Locate the cell with the specified text and output its [X, Y] center coordinate. 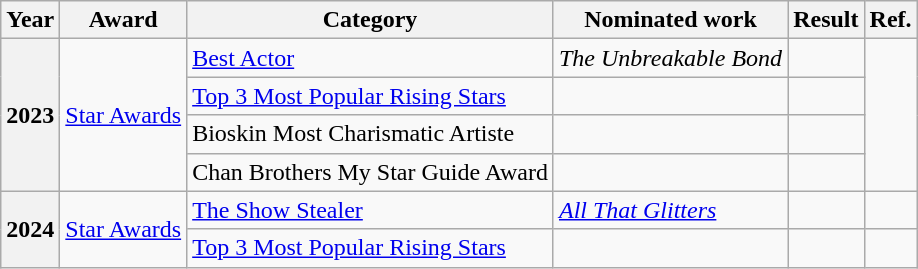
Bioskin Most Charismatic Artiste [370, 134]
All That Glitters [670, 210]
The Show Stealer [370, 210]
Category [370, 20]
Chan Brothers My Star Guide Award [370, 172]
The Unbreakable Bond [670, 58]
2023 [30, 115]
2024 [30, 229]
Ref. [890, 20]
Year [30, 20]
Result [826, 20]
Award [124, 20]
Best Actor [370, 58]
Nominated work [670, 20]
